For the text-containing cell, return its midpoint in (x, y) coordinate format. 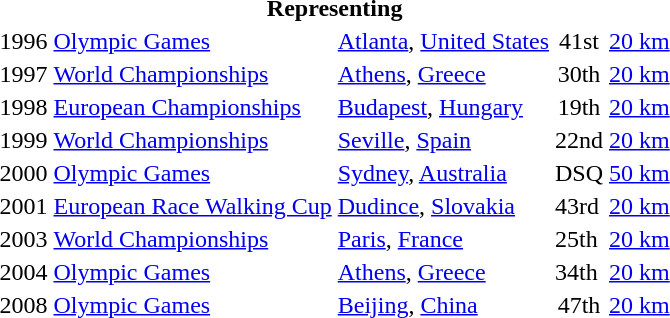
34th (580, 272)
Seville, Spain (443, 140)
19th (580, 107)
25th (580, 239)
Atlanta, United States (443, 41)
Budapest, Hungary (443, 107)
41st (580, 41)
European Race Walking Cup (192, 206)
43rd (580, 206)
DSQ (580, 173)
European Championships (192, 107)
Sydney, Australia (443, 173)
Paris, France (443, 239)
22nd (580, 140)
30th (580, 74)
Dudince, Slovakia (443, 206)
